Scan for the cell matching the given text and deliver its (x, y) coordinate at center. 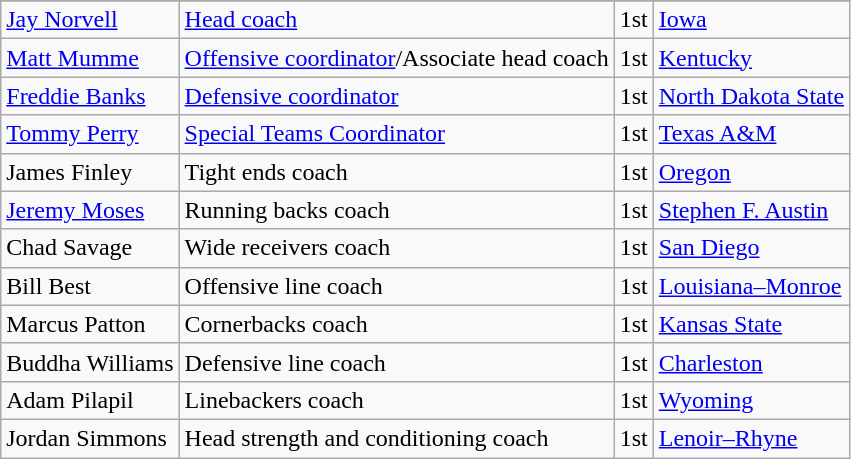
Linebackers coach (396, 400)
Kentucky (751, 58)
Marcus Patton (90, 324)
Bill Best (90, 286)
Special Teams Coordinator (396, 134)
Charleston (751, 362)
Jordan Simmons (90, 438)
Freddie Banks (90, 96)
Cornerbacks coach (396, 324)
Tommy Perry (90, 134)
Kansas State (751, 324)
Wide receivers coach (396, 248)
Iowa (751, 20)
Jeremy Moses (90, 210)
Defensive coordinator (396, 96)
North Dakota State (751, 96)
James Finley (90, 172)
Tight ends coach (396, 172)
Offensive coordinator/Associate head coach (396, 58)
Wyoming (751, 400)
Defensive line coach (396, 362)
Chad Savage (90, 248)
Head coach (396, 20)
Oregon (751, 172)
Buddha Williams (90, 362)
Jay Norvell (90, 20)
Offensive line coach (396, 286)
Louisiana–Monroe (751, 286)
Stephen F. Austin (751, 210)
Running backs coach (396, 210)
Adam Pilapil (90, 400)
Lenoir–Rhyne (751, 438)
Matt Mumme (90, 58)
Head strength and conditioning coach (396, 438)
Texas A&M (751, 134)
San Diego (751, 248)
